Pinpoint the cell where the given text exists, returning its [X, Y] midpoint coordinate. 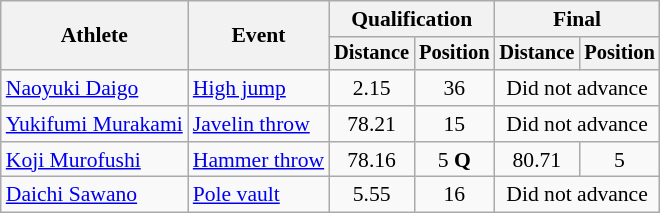
Naoyuki Daigo [94, 88]
36 [454, 88]
80.71 [536, 160]
Koji Murofushi [94, 160]
2.15 [372, 88]
15 [454, 124]
Qualification [412, 19]
5 [619, 160]
Javelin throw [258, 124]
5.55 [372, 195]
78.21 [372, 124]
16 [454, 195]
5 Q [454, 160]
Event [258, 36]
Daichi Sawano [94, 195]
78.16 [372, 160]
Athlete [94, 36]
Yukifumi Murakami [94, 124]
Pole vault [258, 195]
Final [576, 19]
Hammer throw [258, 160]
High jump [258, 88]
